Find where the given text appears and provide that cell's center as (x, y) coordinate. 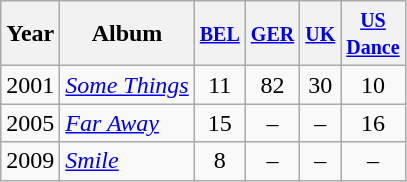
11 (220, 85)
2009 (30, 161)
30 (320, 85)
2001 (30, 85)
10 (373, 85)
Far Away (127, 123)
GER (272, 34)
UK (320, 34)
USDance (373, 34)
16 (373, 123)
Some Things (127, 85)
Year (30, 34)
15 (220, 123)
Album (127, 34)
BEL (220, 34)
2005 (30, 123)
8 (220, 161)
Smile (127, 161)
82 (272, 85)
